Determine the (x, y) coordinate at the center of the cell enclosing the given text.  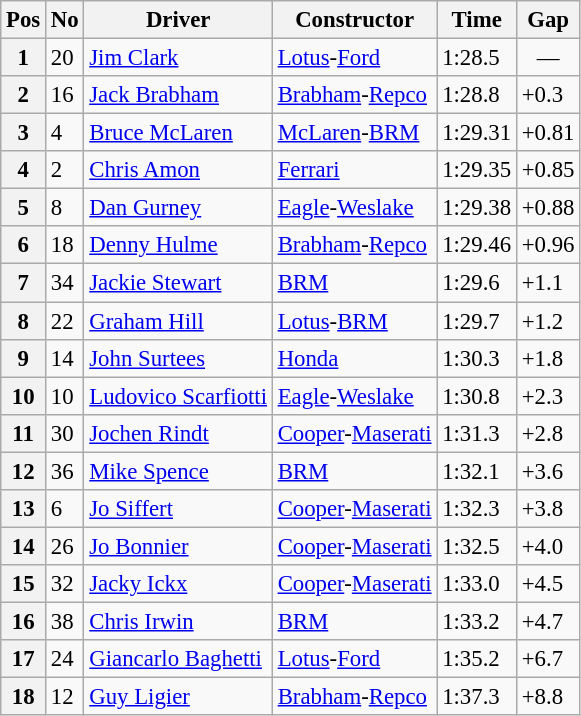
+3.6 (548, 471)
Pos (24, 20)
Jack Brabham (178, 95)
11 (24, 433)
3 (24, 133)
1:35.2 (477, 659)
Graham Hill (178, 321)
1:31.3 (477, 433)
Constructor (354, 20)
+4.5 (548, 584)
1:33.0 (477, 584)
+1.8 (548, 358)
Jackie Stewart (178, 283)
Jim Clark (178, 58)
Jacky Ickx (178, 584)
1:33.2 (477, 621)
32 (65, 584)
7 (24, 283)
17 (24, 659)
26 (65, 546)
20 (65, 58)
15 (24, 584)
36 (65, 471)
Jo Bonnier (178, 546)
1:32.1 (477, 471)
No (65, 20)
1:37.3 (477, 697)
+1.1 (548, 283)
+4.0 (548, 546)
1:28.5 (477, 58)
Ferrari (354, 170)
John Surtees (178, 358)
Chris Irwin (178, 621)
22 (65, 321)
+8.8 (548, 697)
9 (24, 358)
+6.7 (548, 659)
Dan Gurney (178, 208)
Bruce McLaren (178, 133)
Guy Ligier (178, 697)
Time (477, 20)
Giancarlo Baghetti (178, 659)
1:32.3 (477, 509)
13 (24, 509)
24 (65, 659)
1:29.38 (477, 208)
1:28.8 (477, 95)
Driver (178, 20)
Ludovico Scarfiotti (178, 396)
1:32.5 (477, 546)
5 (24, 208)
Jo Siffert (178, 509)
1:29.46 (477, 245)
+4.7 (548, 621)
1:29.35 (477, 170)
Denny Hulme (178, 245)
Gap (548, 20)
38 (65, 621)
+2.8 (548, 433)
34 (65, 283)
+1.2 (548, 321)
1:29.31 (477, 133)
1:29.7 (477, 321)
Honda (354, 358)
+0.88 (548, 208)
+2.3 (548, 396)
Lotus-BRM (354, 321)
1:30.8 (477, 396)
+3.8 (548, 509)
30 (65, 433)
1:29.6 (477, 283)
— (548, 58)
Jochen Rindt (178, 433)
McLaren-BRM (354, 133)
+0.96 (548, 245)
Chris Amon (178, 170)
+0.3 (548, 95)
+0.85 (548, 170)
+0.81 (548, 133)
1 (24, 58)
1:30.3 (477, 358)
Mike Spence (178, 471)
